Scan for the cell matching the given text and deliver its (x, y) coordinate at center. 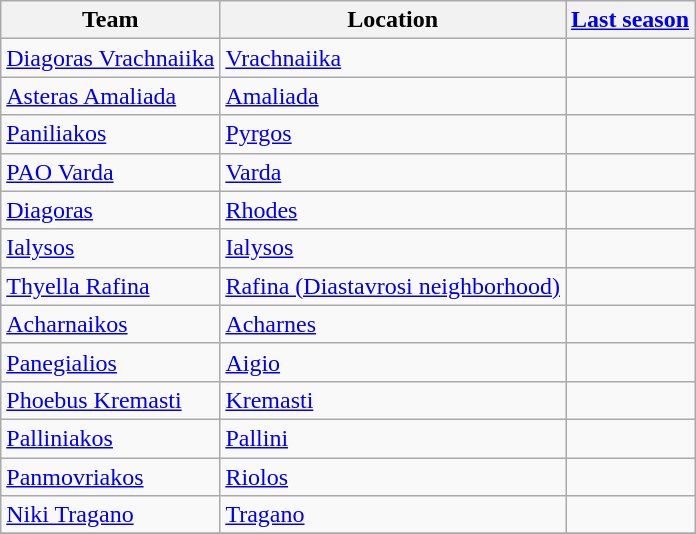
Diagoras Vrachnaiika (110, 58)
Tragano (393, 515)
Varda (393, 172)
Paniliakos (110, 134)
Location (393, 20)
PAO Varda (110, 172)
Asteras Amaliada (110, 96)
Phoebus Kremasti (110, 400)
Diagoras (110, 210)
Team (110, 20)
Panmovriakos (110, 477)
Niki Tragano (110, 515)
Aigio (393, 362)
Rhodes (393, 210)
Palliniakos (110, 438)
Last season (630, 20)
Acharnaikos (110, 324)
Kremasti (393, 400)
Pallini (393, 438)
Acharnes (393, 324)
Vrachnaiika (393, 58)
Pyrgos (393, 134)
Panegialios (110, 362)
Amaliada (393, 96)
Rafina (Diastavrosi neighborhood) (393, 286)
Thyella Rafina (110, 286)
Riolos (393, 477)
